Detect which cell encompasses the target text, then output its (x, y) center coordinate. 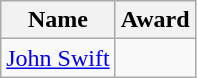
John Swift (58, 58)
Name (58, 20)
Award (155, 20)
